Determine the [x, y] coordinate at the center of the cell enclosing the given text.  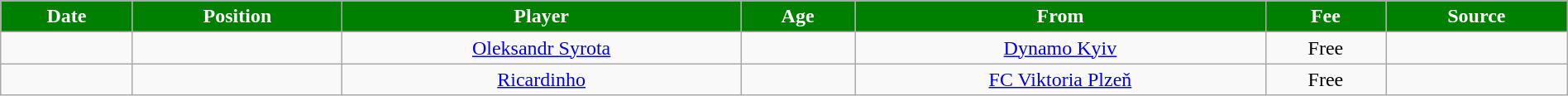
Source [1477, 17]
Ricardinho [542, 79]
Oleksandr Syrota [542, 48]
FC Viktoria Plzeň [1060, 79]
Age [798, 17]
Date [67, 17]
From [1060, 17]
Position [237, 17]
Dynamo Kyiv [1060, 48]
Player [542, 17]
Fee [1325, 17]
